Identify which cell holds the provided text, then report its [X, Y] central coordinate. 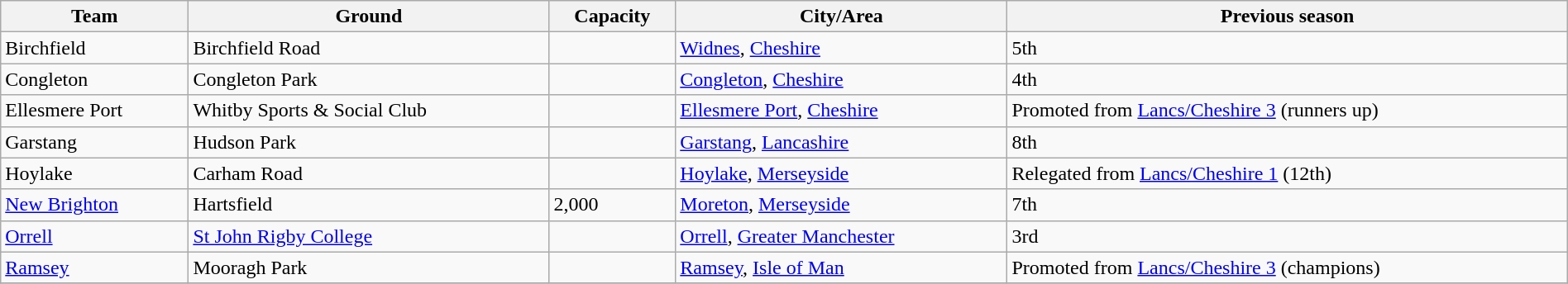
Relegated from Lancs/Cheshire 1 (12th) [1287, 173]
Capacity [612, 17]
New Brighton [94, 205]
Whitby Sports & Social Club [369, 111]
3rd [1287, 236]
Orrell [94, 236]
2,000 [612, 205]
Ellesmere Port [94, 111]
5th [1287, 48]
Hoylake [94, 173]
Widnes, Cheshire [842, 48]
Hartsfield [369, 205]
Congleton Park [369, 79]
Garstang [94, 142]
Moreton, Merseyside [842, 205]
Congleton, Cheshire [842, 79]
8th [1287, 142]
Team [94, 17]
St John Rigby College [369, 236]
Mooragh Park [369, 267]
Ramsey [94, 267]
Ramsey, Isle of Man [842, 267]
Carham Road [369, 173]
City/Area [842, 17]
4th [1287, 79]
Previous season [1287, 17]
Hudson Park [369, 142]
Ground [369, 17]
Congleton [94, 79]
Orrell, Greater Manchester [842, 236]
Ellesmere Port, Cheshire [842, 111]
Promoted from Lancs/Cheshire 3 (champions) [1287, 267]
Birchfield [94, 48]
Garstang, Lancashire [842, 142]
Hoylake, Merseyside [842, 173]
7th [1287, 205]
Birchfield Road [369, 48]
Promoted from Lancs/Cheshire 3 (runners up) [1287, 111]
